Pinpoint the cell where the given text exists, returning its (x, y) midpoint coordinate. 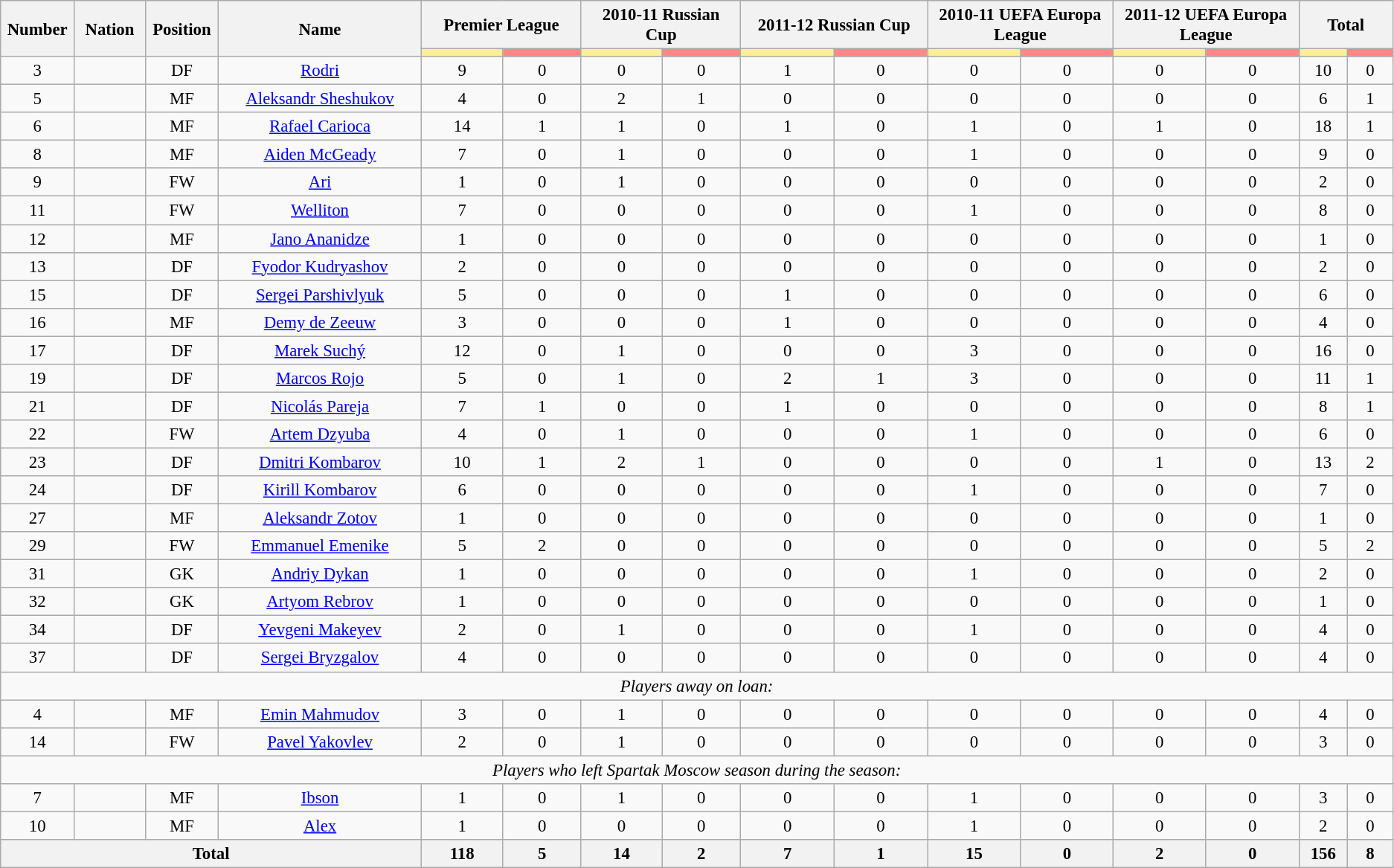
Aiden McGeady (320, 155)
Premier League (501, 25)
Aleksandr Zotov (320, 518)
Rodri (320, 71)
18 (1323, 126)
2010-11 UEFA Europa League (1021, 25)
31 (37, 574)
Artyom Rebrov (320, 602)
19 (37, 379)
2011-12 Russian Cup (835, 25)
Jano Ananidze (320, 239)
24 (37, 490)
Nicolás Pareja (320, 406)
Emin Mahmudov (320, 714)
Marcos Rojo (320, 379)
37 (37, 658)
29 (37, 546)
156 (1323, 854)
2011-12 UEFA Europa League (1206, 25)
Ari (320, 182)
Position (182, 28)
22 (37, 434)
Ibson (320, 798)
Nation (110, 28)
Aleksandr Sheshukov (320, 99)
Pavel Yakovlev (320, 742)
Players who left Spartak Moscow season during the season: (697, 770)
21 (37, 406)
2010-11 Russian Cup (661, 25)
Sergei Parshivlyuk (320, 295)
Sergei Bryzgalov (320, 658)
Alex (320, 826)
Number (37, 28)
Players away on loan: (697, 686)
27 (37, 518)
Yevgeni Makeyev (320, 630)
Welliton (320, 210)
Rafael Carioca (320, 126)
23 (37, 462)
Name (320, 28)
Demy de Zeeuw (320, 322)
Andriy Dykan (320, 574)
32 (37, 602)
34 (37, 630)
17 (37, 350)
Fyodor Kudryashov (320, 266)
Artem Dzyuba (320, 434)
Dmitri Kombarov (320, 462)
118 (463, 854)
Kirill Kombarov (320, 490)
Marek Suchý (320, 350)
Emmanuel Emenike (320, 546)
